Locate the cell with the specified text and output its [X, Y] center coordinate. 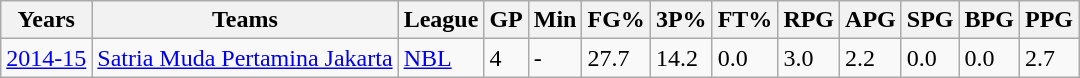
Years [46, 20]
SPG [930, 20]
3.0 [809, 58]
Min [555, 20]
RPG [809, 20]
14.2 [681, 58]
BPG [989, 20]
3P% [681, 20]
2.7 [1048, 58]
NBL [441, 58]
Teams [245, 20]
2014-15 [46, 58]
- [555, 58]
27.7 [616, 58]
2.2 [871, 58]
FG% [616, 20]
APG [871, 20]
4 [506, 58]
FT% [745, 20]
Satria Muda Pertamina Jakarta [245, 58]
GP [506, 20]
PPG [1048, 20]
League [441, 20]
